Scan for the cell matching the given text and deliver its [x, y] coordinate at center. 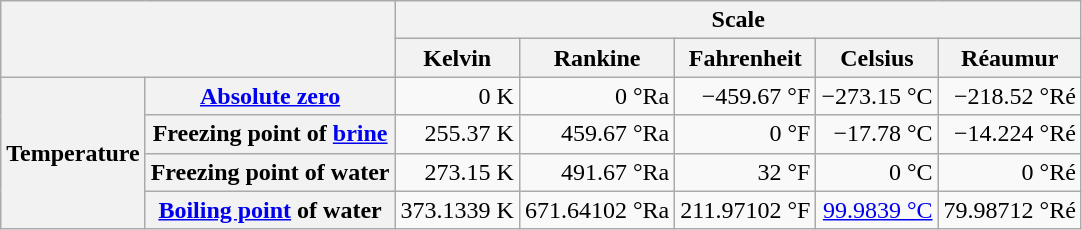
32 °F [746, 172]
Temperature [73, 153]
491.67 °Ra [596, 172]
0 °C [877, 172]
−218.52 °Ré [1010, 96]
671.64102 °Ra [596, 210]
Scale [738, 20]
211.97102 °F [746, 210]
99.9839 °C [877, 210]
0 °F [746, 134]
Celsius [877, 58]
Kelvin [457, 58]
Boiling point of water [270, 210]
−14.224 °Ré [1010, 134]
79.98712 °Ré [1010, 210]
273.15 K [457, 172]
−17.78 °C [877, 134]
0 °Ré [1010, 172]
0 °Ra [596, 96]
373.1339 K [457, 210]
459.67 °Ra [596, 134]
−459.67 °F [746, 96]
Freezing point of brine [270, 134]
Absolute zero [270, 96]
0 K [457, 96]
Freezing point of water [270, 172]
−273.15 °C [877, 96]
255.37 K [457, 134]
Réaumur [1010, 58]
Rankine [596, 58]
Fahrenheit [746, 58]
